From the cell containing the given text, extract its center point as (x, y) coordinate. 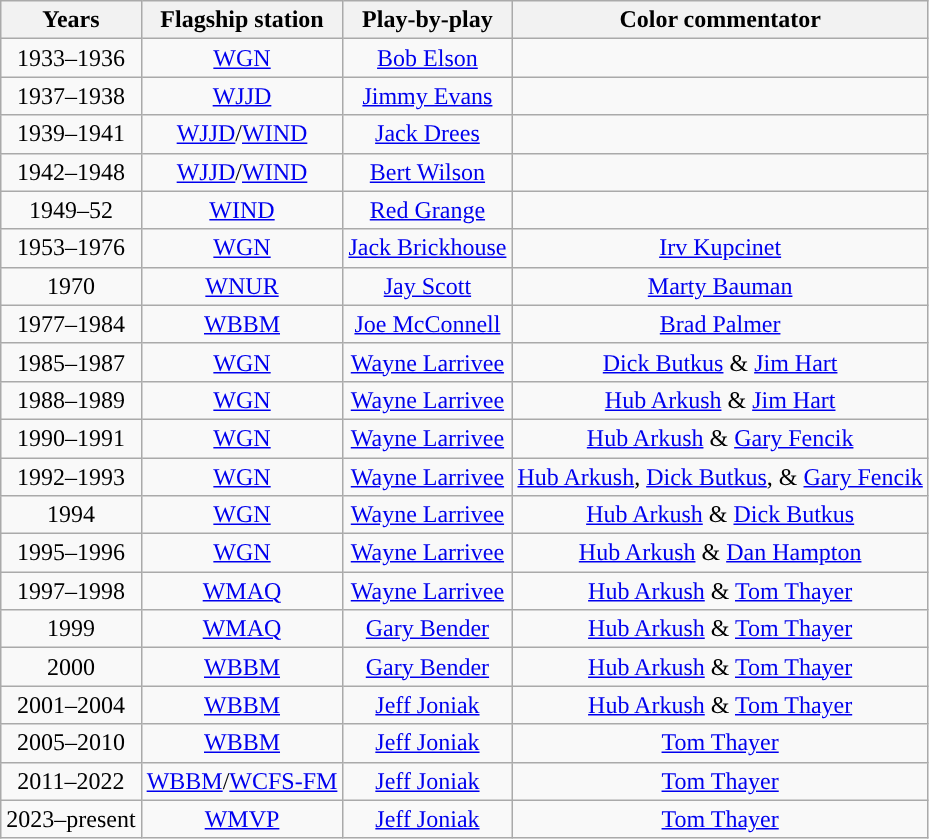
Color commentator (720, 20)
Red Grange (428, 210)
Bob Elson (428, 58)
Jack Brickhouse (428, 248)
1970 (71, 286)
1942–1948 (71, 172)
2000 (71, 667)
Play-by-play (428, 20)
Jimmy Evans (428, 96)
2001–2004 (71, 705)
1994 (71, 515)
1990–1991 (71, 438)
1985–1987 (71, 362)
Hub Arkush & Dan Hampton (720, 553)
WIND (242, 210)
Irv Kupcinet (720, 248)
2005–2010 (71, 743)
Hub Arkush & Gary Fencik (720, 438)
Brad Palmer (720, 324)
1995–1996 (71, 553)
1933–1936 (71, 58)
WMVP (242, 819)
2011–2022 (71, 781)
Flagship station (242, 20)
WJJD (242, 96)
WBBM/WCFS-FM (242, 781)
1939–1941 (71, 134)
Dick Butkus & Jim Hart (720, 362)
Hub Arkush, Dick Butkus, & Gary Fencik (720, 477)
Jack Drees (428, 134)
1992–1993 (71, 477)
2023–present (71, 819)
Hub Arkush & Jim Hart (720, 400)
Joe McConnell (428, 324)
1977–1984 (71, 324)
WNUR (242, 286)
1997–1998 (71, 591)
1999 (71, 629)
1988–1989 (71, 400)
Marty Bauman (720, 286)
1953–1976 (71, 248)
Years (71, 20)
1949–52 (71, 210)
Hub Arkush & Dick Butkus (720, 515)
Bert Wilson (428, 172)
Jay Scott (428, 286)
1937–1938 (71, 96)
